For the text-containing cell, return its midpoint in [x, y] coordinate format. 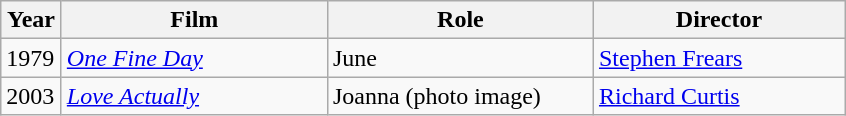
One Fine Day [194, 58]
1979 [32, 58]
Film [194, 20]
Joanna (photo image) [460, 96]
Richard Curtis [718, 96]
Stephen Frears [718, 58]
Role [460, 20]
2003 [32, 96]
Director [718, 20]
June [460, 58]
Year [32, 20]
Love Actually [194, 96]
